Return [x, y] of the center of cell containing provided text 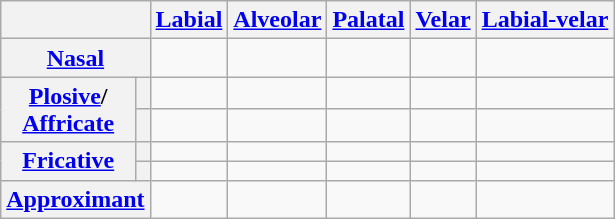
Palatal [368, 20]
Velar [443, 20]
Fricative [68, 161]
Plosive/Affricate [68, 110]
Labial-velar [545, 20]
Labial [189, 20]
Nasal [76, 58]
Approximant [76, 199]
Alveolar [278, 20]
